From the cell containing the given text, extract its center point as [X, Y] coordinate. 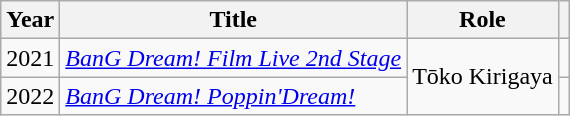
Role [483, 20]
2021 [30, 58]
Year [30, 20]
Tōko Kirigaya [483, 77]
2022 [30, 96]
BanG Dream! Poppin'Dream! [234, 96]
BanG Dream! Film Live 2nd Stage [234, 58]
Title [234, 20]
